From the cell containing the given text, extract its center point as (X, Y) coordinate. 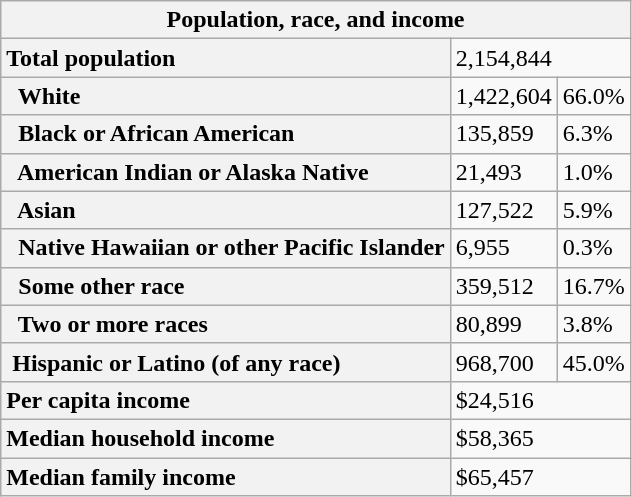
80,899 (504, 324)
359,512 (504, 286)
American Indian or Alaska Native (226, 172)
Median family income (226, 477)
21,493 (504, 172)
$24,516 (540, 400)
Total population (226, 58)
$65,457 (540, 477)
0.3% (594, 248)
Population, race, and income (316, 20)
Median household income (226, 438)
3.8% (594, 324)
Black or African American (226, 134)
45.0% (594, 362)
6,955 (504, 248)
Some other race (226, 286)
Two or more races (226, 324)
$58,365 (540, 438)
968,700 (504, 362)
1,422,604 (504, 96)
2,154,844 (540, 58)
Hispanic or Latino (of any race) (226, 362)
Per capita income (226, 400)
135,859 (504, 134)
1.0% (594, 172)
5.9% (594, 210)
127,522 (504, 210)
Asian (226, 210)
16.7% (594, 286)
White (226, 96)
Native Hawaiian or other Pacific Islander (226, 248)
6.3% (594, 134)
66.0% (594, 96)
